Extract the (x, y) coordinate from the center of the cell holding the provided text.  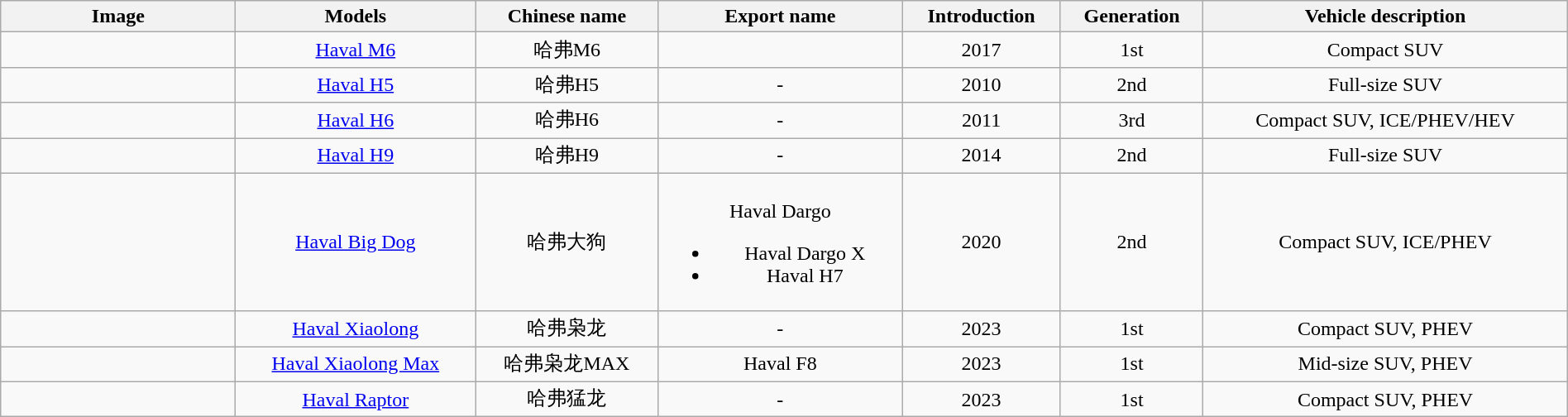
哈弗M6 (567, 50)
Haval Xiaolong Max (356, 364)
Compact SUV, ICE/PHEV (1385, 242)
Compact SUV (1385, 50)
Mid-size SUV, PHEV (1385, 364)
哈弗枭龙 (567, 329)
Haval F8 (781, 364)
Haval Raptor (356, 399)
Export name (781, 17)
3rd (1131, 121)
Image (118, 17)
哈弗大狗 (567, 242)
Compact SUV, ICE/PHEV/HEV (1385, 121)
Generation (1131, 17)
2017 (982, 50)
Haval DargoHaval Dargo XHaval H7 (781, 242)
哈弗猛龙 (567, 399)
Vehicle description (1385, 17)
2020 (982, 242)
Haval Xiaolong (356, 329)
Introduction (982, 17)
Chinese name (567, 17)
Haval Big Dog (356, 242)
2014 (982, 156)
Haval H5 (356, 84)
Haval M6 (356, 50)
哈弗H6 (567, 121)
哈弗H9 (567, 156)
Haval H9 (356, 156)
2010 (982, 84)
哈弗H5 (567, 84)
Haval H6 (356, 121)
2011 (982, 121)
Models (356, 17)
哈弗枭龙MAX (567, 364)
